Locate the cell with the specified text and output its (X, Y) center coordinate. 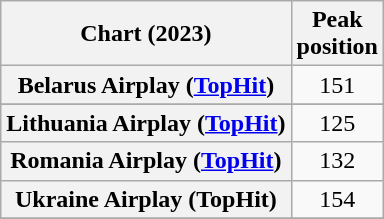
Lithuania Airplay (TopHit) (146, 123)
151 (337, 85)
Romania Airplay (TopHit) (146, 161)
132 (337, 161)
Peakposition (337, 34)
Belarus Airplay (TopHit) (146, 85)
125 (337, 123)
Ukraine Airplay (TopHit) (146, 199)
Chart (2023) (146, 34)
154 (337, 199)
